Capture the cell that displays the provided text and extract its (x, y) central coordinate. 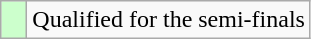
Qualified for the semi-finals (169, 20)
